Output the (X, Y) coordinate of the center of the cell containing the given text.  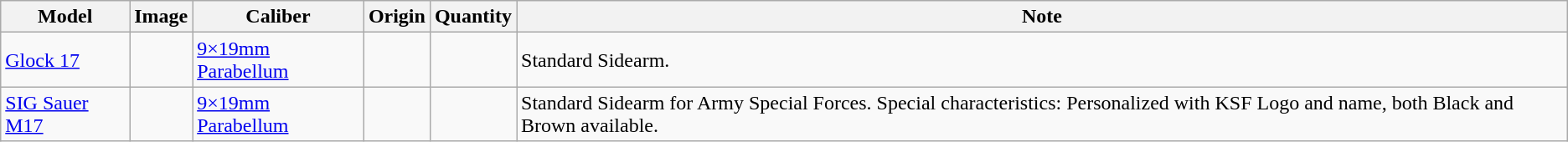
Standard Sidearm. (1042, 60)
Standard Sidearm for Army Special Forces. Special characteristics: Personalized with KSF Logo and name, both Black and Brown available. (1042, 114)
Model (65, 17)
Note (1042, 17)
Image (161, 17)
Caliber (278, 17)
SIG Sauer M17 (65, 114)
Origin (397, 17)
Quantity (472, 17)
Glock 17 (65, 60)
